Find where the given text appears and provide that cell's center as [x, y] coordinate. 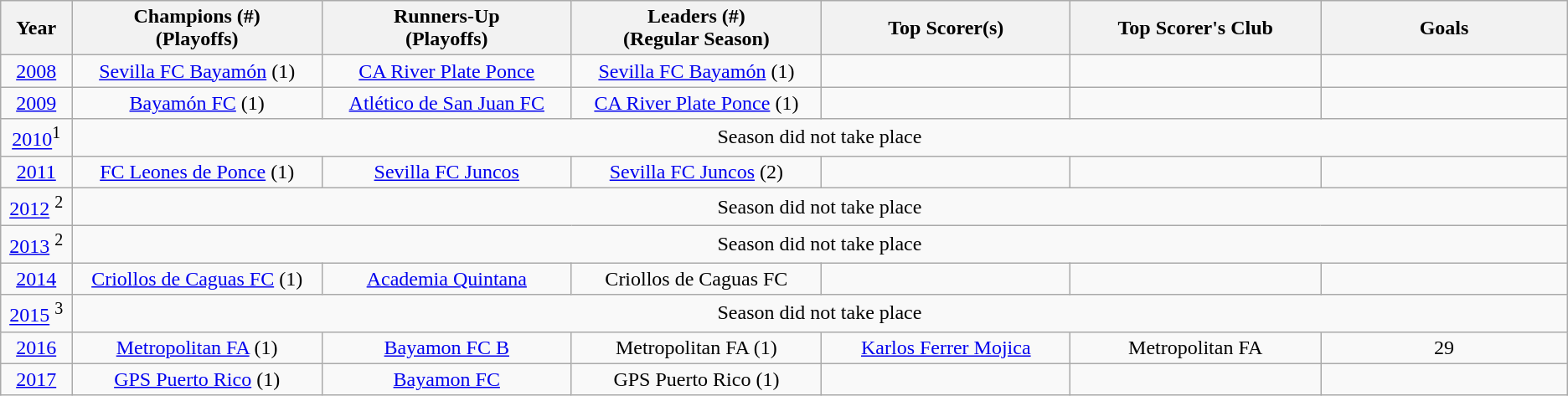
Top Scorer's Club [1196, 28]
2016 [37, 347]
Karlos Ferrer Mojica [946, 347]
Bayamón FC (1) [198, 103]
CA River Plate Ponce [447, 71]
Academia Quintana [447, 279]
Champions (#) (Playoffs) [198, 28]
Metropolitan FA [1196, 347]
2011 [37, 172]
2013 2 [37, 244]
Top Scorer(s) [946, 28]
Criollos de Caguas FC [697, 279]
Runners-Up (Playoffs) [447, 28]
Bayamon FC [447, 379]
Sevilla FC Juncos [447, 172]
FC Leones de Ponce (1) [198, 172]
Year [37, 28]
2012 2 [37, 208]
2017 [37, 379]
2008 [37, 71]
Goals [1444, 28]
Leaders (#) (Regular Season) [697, 28]
CA River Plate Ponce (1) [697, 103]
Sevilla FC Juncos (2) [697, 172]
2015 3 [37, 313]
2009 [37, 103]
20101 [37, 137]
Bayamon FC B [447, 347]
29 [1444, 347]
2014 [37, 279]
Atlético de San Juan FC [447, 103]
Criollos de Caguas FC (1) [198, 279]
